Identify which cell holds the provided text, then report its (X, Y) central coordinate. 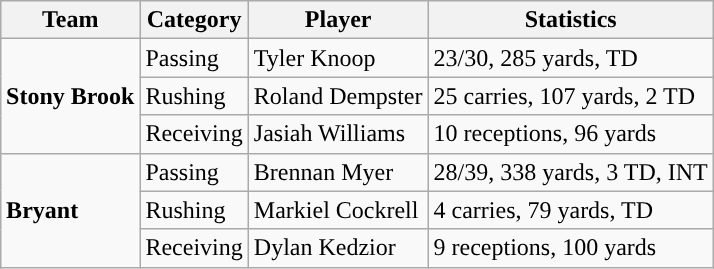
Player (338, 20)
Brennan Myer (338, 172)
Markiel Cockrell (338, 210)
9 receptions, 100 yards (570, 248)
Jasiah Williams (338, 134)
23/30, 285 yards, TD (570, 58)
Roland Dempster (338, 96)
28/39, 338 yards, 3 TD, INT (570, 172)
Dylan Kedzior (338, 248)
Category (194, 20)
Stony Brook (70, 96)
Team (70, 20)
25 carries, 107 yards, 2 TD (570, 96)
10 receptions, 96 yards (570, 134)
Statistics (570, 20)
4 carries, 79 yards, TD (570, 210)
Tyler Knoop (338, 58)
Bryant (70, 210)
